Locate the cell with the specified text and output its [x, y] center coordinate. 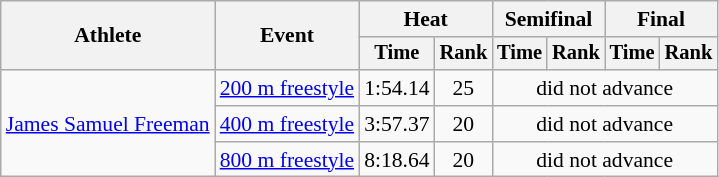
Semifinal [548, 19]
20 [464, 124]
25 [464, 88]
Heat [426, 19]
400 m freestyle [287, 124]
200 m freestyle [287, 88]
1:54.14 [396, 88]
Event [287, 36]
3:57.37 [396, 124]
James Samuel Freeman [108, 124]
Final [661, 19]
Athlete [108, 36]
